Return (X, Y) of the center of cell containing provided text 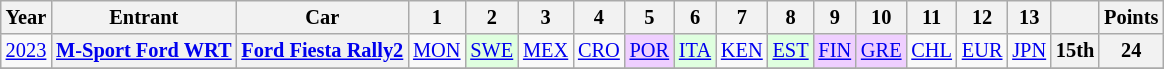
Points (1131, 17)
1 (436, 17)
Car (322, 17)
9 (834, 17)
POR (650, 51)
11 (931, 17)
GRE (881, 51)
KEN (742, 51)
13 (1029, 17)
Year (26, 17)
4 (599, 17)
MEX (546, 51)
5 (650, 17)
CRO (599, 51)
6 (695, 17)
2 (492, 17)
2023 (26, 51)
SWE (492, 51)
15th (1075, 51)
M-Sport Ford WRT (144, 51)
Entrant (144, 17)
JPN (1029, 51)
MON (436, 51)
24 (1131, 51)
FIN (834, 51)
EST (791, 51)
CHL (931, 51)
12 (982, 17)
7 (742, 17)
10 (881, 17)
8 (791, 17)
EUR (982, 51)
Ford Fiesta Rally2 (322, 51)
ITA (695, 51)
3 (546, 17)
